Identify which cell holds the provided text, then report its (X, Y) central coordinate. 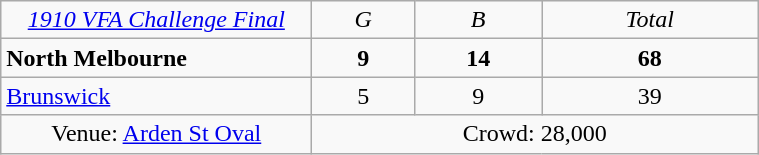
39 (650, 96)
Total (650, 20)
B (478, 20)
5 (364, 96)
G (364, 20)
68 (650, 58)
14 (478, 58)
Brunswick (156, 96)
Crowd: 28,000 (535, 134)
North Melbourne (156, 58)
Venue: Arden St Oval (156, 134)
1910 VFA Challenge Final (156, 20)
